Pinpoint the cell where the given text exists, returning its (x, y) midpoint coordinate. 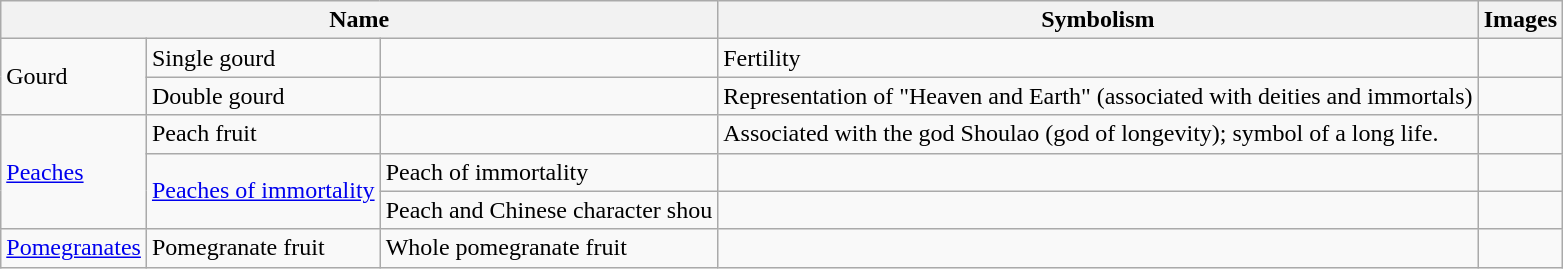
Peach fruit (263, 134)
Name (360, 20)
Representation of "Heaven and Earth" (associated with deities and immortals) (1098, 96)
Peaches (74, 172)
Peaches of immortality (263, 191)
Symbolism (1098, 20)
Images (1520, 20)
Peach of immortality (549, 172)
Fertility (1098, 58)
Gourd (74, 77)
Whole pomegranate fruit (549, 248)
Associated with the god Shoulao (god of longevity); symbol of a long life. (1098, 134)
Peach and Chinese character shou (549, 210)
Double gourd (263, 96)
Pomegranates (74, 248)
Pomegranate fruit (263, 248)
Single gourd (263, 58)
